Search for the cell housing the specified text and yield its (X, Y) center coordinate. 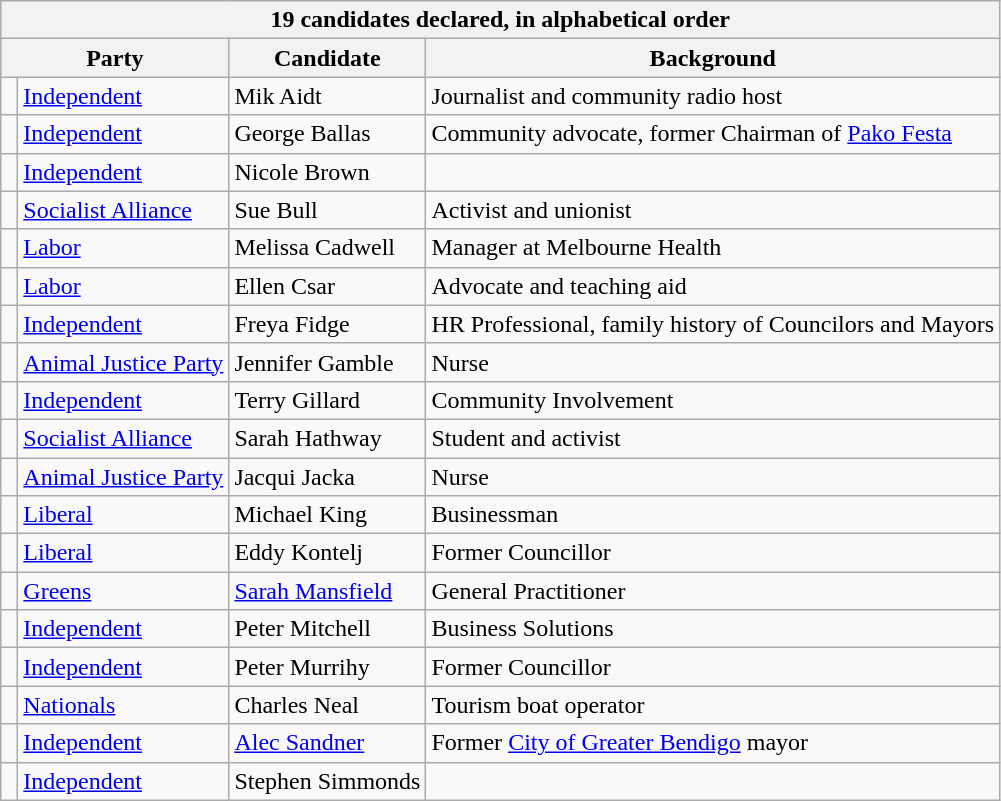
19 candidates declared, in alphabetical order (500, 20)
Businessman (713, 515)
Sarah Hathway (328, 438)
George Ballas (328, 134)
Party (115, 58)
HR Professional, family history of Councilors and Mayors (713, 324)
Jacqui Jacka (328, 477)
Community Involvement (713, 400)
Community advocate, former Chairman of Pako Festa (713, 134)
Business Solutions (713, 629)
Eddy Kontelj (328, 553)
Terry Gillard (328, 400)
Sarah Mansfield (328, 591)
Mik Aidt (328, 96)
Peter Murrihy (328, 667)
Candidate (328, 58)
Activist and unionist (713, 210)
Jennifer Gamble (328, 362)
Sue Bull (328, 210)
Stephen Simmonds (328, 781)
Journalist and community radio host (713, 96)
Ellen Csar (328, 286)
Freya Fidge (328, 324)
Nationals (124, 705)
Tourism boat operator (713, 705)
Peter Mitchell (328, 629)
Former City of Greater Bendigo mayor (713, 743)
Background (713, 58)
Charles Neal (328, 705)
Nicole Brown (328, 172)
Alec Sandner (328, 743)
Student and activist (713, 438)
Greens (124, 591)
General Practitioner (713, 591)
Michael King (328, 515)
Manager at Melbourne Health (713, 248)
Advocate and teaching aid (713, 286)
Melissa Cadwell (328, 248)
